Find where the given text appears and provide that cell's center as (X, Y) coordinate. 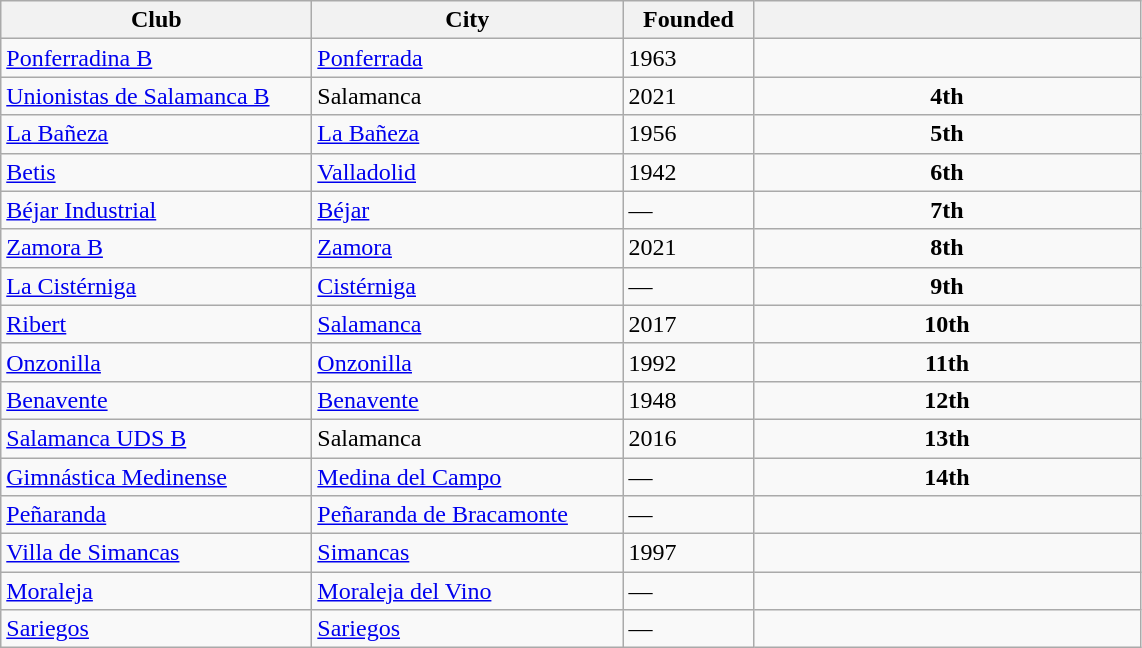
Peñaranda (156, 515)
1956 (688, 134)
5th (947, 134)
2016 (688, 438)
Unionistas de Salamanca B (156, 96)
Medina del Campo (468, 477)
9th (947, 286)
Ponferrada (468, 58)
La Cistérniga (156, 286)
Béjar (468, 210)
4th (947, 96)
Zamora (468, 248)
Ponferradina B (156, 58)
Salamanca UDS B (156, 438)
14th (947, 477)
8th (947, 248)
11th (947, 362)
Béjar Industrial (156, 210)
1992 (688, 362)
6th (947, 172)
Betis (156, 172)
Peñaranda de Bracamonte (468, 515)
7th (947, 210)
1997 (688, 553)
10th (947, 324)
Simancas (468, 553)
Villa de Simancas (156, 553)
City (468, 20)
Moraleja del Vino (468, 591)
2017 (688, 324)
Zamora B (156, 248)
12th (947, 400)
1963 (688, 58)
Gimnástica Medinense (156, 477)
1942 (688, 172)
Founded (688, 20)
1948 (688, 400)
Moraleja (156, 591)
Club (156, 20)
13th (947, 438)
Ribert (156, 324)
Cistérniga (468, 286)
Valladolid (468, 172)
